From the cell containing the given text, extract its center point as [X, Y] coordinate. 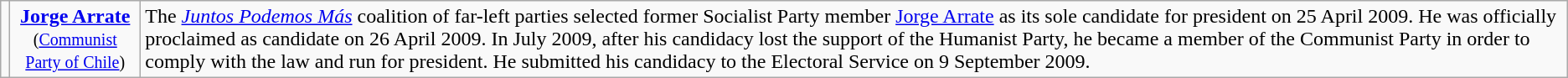
Jorge Arrate(Communist Party of Chile) [75, 39]
